Scan for the cell matching the given text and deliver its [X, Y] coordinate at center. 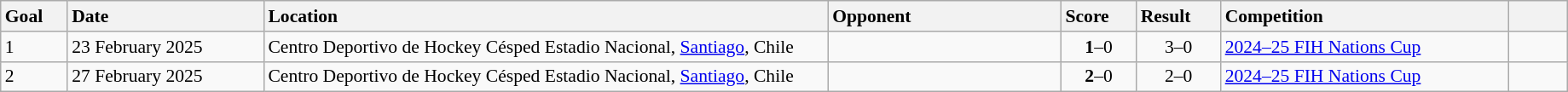
Goal [34, 16]
Date [165, 16]
Result [1178, 16]
Location [546, 16]
1 [34, 47]
Score [1098, 16]
2 [34, 77]
23 February 2025 [165, 47]
Competition [1365, 16]
Opponent [945, 16]
3–0 [1178, 47]
27 February 2025 [165, 77]
1–0 [1098, 47]
